Output the [X, Y] coordinate of the center of the cell containing the given text.  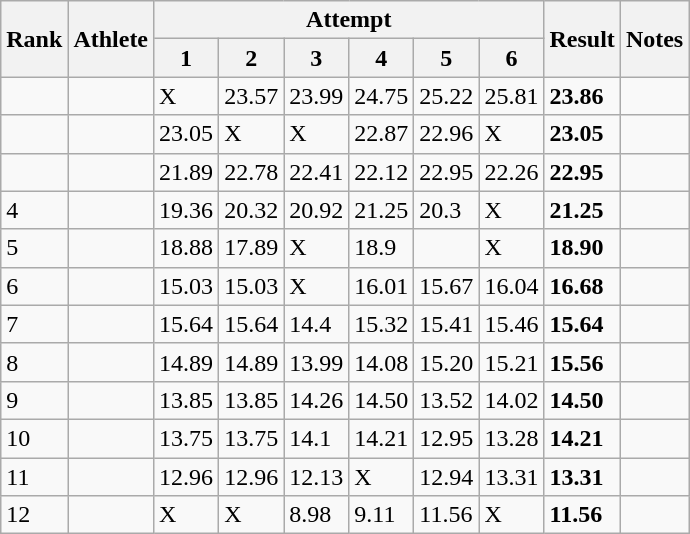
20.3 [446, 210]
Athlete [111, 39]
12.95 [446, 438]
12.94 [446, 477]
22.96 [446, 134]
8.98 [316, 515]
8 [34, 362]
9 [34, 400]
23.86 [582, 96]
24.75 [382, 96]
Notes [654, 39]
15.32 [382, 324]
3 [316, 58]
16.01 [382, 286]
15.67 [446, 286]
2 [252, 58]
22.87 [382, 134]
15.41 [446, 324]
15.56 [582, 362]
14.08 [382, 362]
1 [186, 58]
10 [34, 438]
22.41 [316, 172]
21.89 [186, 172]
15.46 [512, 324]
14.02 [512, 400]
15.20 [446, 362]
18.88 [186, 248]
14.26 [316, 400]
Rank [34, 39]
16.68 [582, 286]
25.81 [512, 96]
12.13 [316, 477]
22.12 [382, 172]
9.11 [382, 515]
18.90 [582, 248]
13.99 [316, 362]
11 [34, 477]
17.89 [252, 248]
18.9 [382, 248]
22.26 [512, 172]
16.04 [512, 286]
12 [34, 515]
13.52 [446, 400]
7 [34, 324]
19.36 [186, 210]
22.78 [252, 172]
23.57 [252, 96]
20.92 [316, 210]
Attempt [349, 20]
15.21 [512, 362]
20.32 [252, 210]
25.22 [446, 96]
23.99 [316, 96]
14.1 [316, 438]
Result [582, 39]
13.28 [512, 438]
14.4 [316, 324]
